Search for the cell housing the specified text and yield its [X, Y] center coordinate. 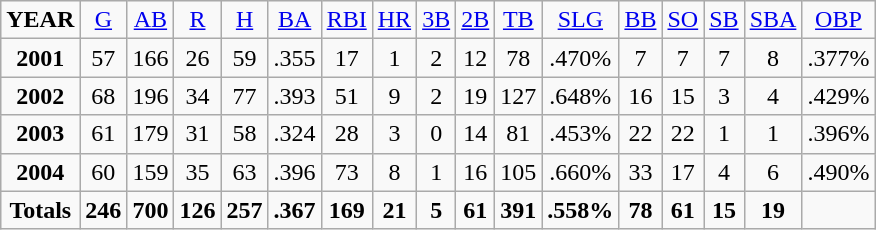
9 [394, 96]
.429% [838, 96]
.367 [294, 210]
73 [346, 172]
33 [640, 172]
77 [244, 96]
SB [724, 20]
57 [104, 58]
R [198, 20]
.490% [838, 172]
Totals [40, 210]
YEAR [40, 20]
105 [518, 172]
.453% [580, 134]
SLG [580, 20]
.393 [294, 96]
.470% [580, 58]
0 [436, 134]
126 [198, 210]
BB [640, 20]
51 [346, 96]
2B [476, 20]
68 [104, 96]
2003 [40, 134]
2001 [40, 58]
196 [150, 96]
35 [198, 172]
SO [683, 20]
OBP [838, 20]
H [244, 20]
.324 [294, 134]
2002 [40, 96]
81 [518, 134]
31 [198, 134]
169 [346, 210]
26 [198, 58]
RBI [346, 20]
159 [150, 172]
BA [294, 20]
.396 [294, 172]
.648% [580, 96]
.660% [580, 172]
TB [518, 20]
3B [436, 20]
63 [244, 172]
14 [476, 134]
60 [104, 172]
21 [394, 210]
58 [244, 134]
166 [150, 58]
257 [244, 210]
.377% [838, 58]
G [104, 20]
SBA [773, 20]
179 [150, 134]
127 [518, 96]
.355 [294, 58]
5 [436, 210]
28 [346, 134]
2004 [40, 172]
.396% [838, 134]
34 [198, 96]
12 [476, 58]
59 [244, 58]
391 [518, 210]
6 [773, 172]
700 [150, 210]
HR [394, 20]
.558% [580, 210]
246 [104, 210]
AB [150, 20]
